Return the [X, Y] coordinate for the center point of the cell that contains the specified text.  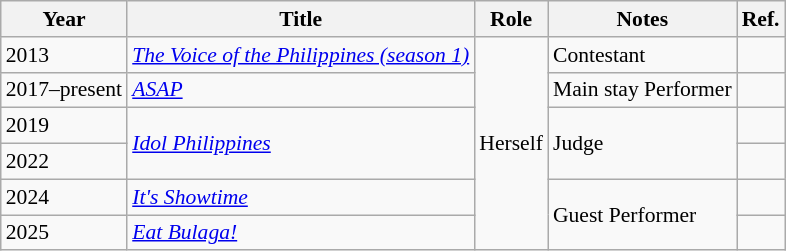
ASAP [300, 90]
2017–present [64, 90]
2019 [64, 126]
2024 [64, 197]
The Voice of the Philippines (season 1) [300, 55]
Judge [642, 144]
Herself [511, 144]
Guest Performer [642, 214]
Title [300, 19]
Idol Philippines [300, 144]
Year [64, 19]
2013 [64, 55]
Ref. [761, 19]
It's Showtime [300, 197]
Contestant [642, 55]
Notes [642, 19]
Role [511, 19]
2025 [64, 233]
2022 [64, 162]
Main stay Performer [642, 90]
Eat Bulaga! [300, 233]
